Search for the cell housing the specified text and yield its (x, y) center coordinate. 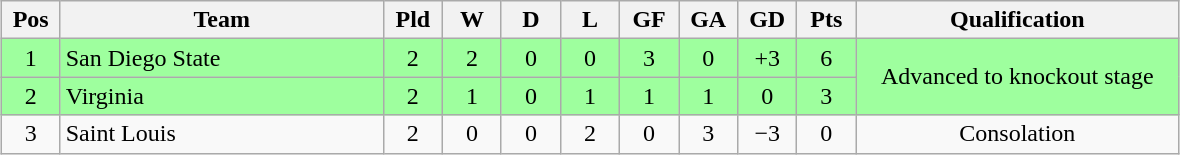
−3 (768, 134)
6 (826, 58)
Pld (412, 20)
GF (650, 20)
Consolation (1018, 134)
Pts (826, 20)
Virginia (222, 96)
L (590, 20)
GD (768, 20)
+3 (768, 58)
Saint Louis (222, 134)
Advanced to knockout stage (1018, 77)
Team (222, 20)
Qualification (1018, 20)
GA (708, 20)
Pos (30, 20)
San Diego State (222, 58)
D (530, 20)
W (472, 20)
